Return (X, Y) of the center of cell containing provided text 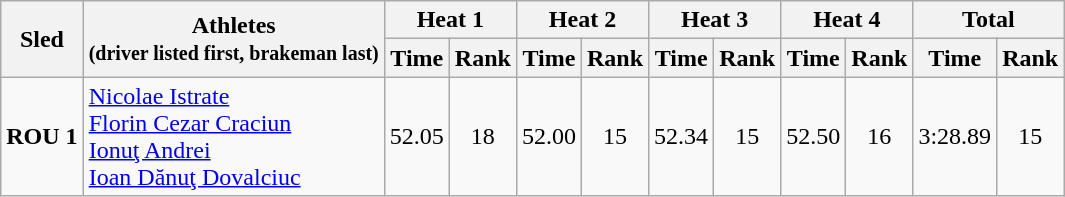
ROU 1 (42, 136)
Heat 3 (715, 20)
Heat 4 (847, 20)
Heat 1 (450, 20)
52.50 (814, 136)
52.00 (548, 136)
16 (880, 136)
Nicolae IstrateFlorin Cezar CraciunIonuţ AndreiIoan Dănuţ Dovalciuc (234, 136)
Sled (42, 39)
3:28.89 (955, 136)
18 (482, 136)
Heat 2 (582, 20)
Athletes(driver listed first, brakeman last) (234, 39)
Total (988, 20)
52.05 (416, 136)
52.34 (682, 136)
